Identify which cell holds the provided text, then report its [x, y] central coordinate. 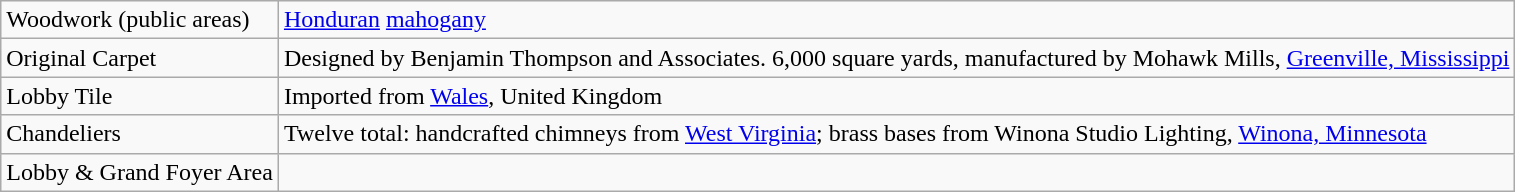
Original Carpet [140, 58]
Twelve total: handcrafted chimneys from West Virginia; brass bases from Winona Studio Lighting, Winona, Minnesota [896, 134]
Woodwork (public areas) [140, 20]
Lobby & Grand Foyer Area [140, 172]
Lobby Tile [140, 96]
Designed by Benjamin Thompson and Associates. 6,000 square yards, manufactured by Mohawk Mills, Greenville, Mississippi [896, 58]
Imported from Wales, United Kingdom [896, 96]
Honduran mahogany [896, 20]
Chandeliers [140, 134]
